Output the (x, y) coordinate of the center of the cell containing the given text.  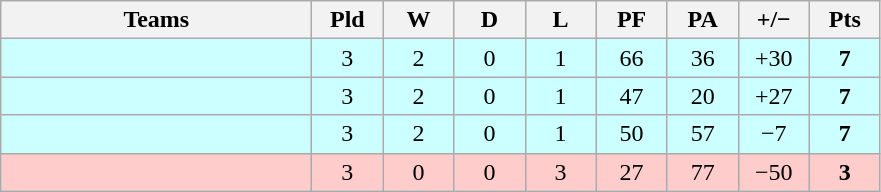
PA (702, 20)
77 (702, 172)
Pts (844, 20)
Pld (348, 20)
−50 (774, 172)
20 (702, 96)
47 (632, 96)
27 (632, 172)
+/− (774, 20)
36 (702, 58)
−7 (774, 134)
50 (632, 134)
L (560, 20)
W (418, 20)
Teams (156, 20)
+30 (774, 58)
57 (702, 134)
D (490, 20)
PF (632, 20)
+27 (774, 96)
66 (632, 58)
